Identify which cell holds the provided text, then report its (x, y) central coordinate. 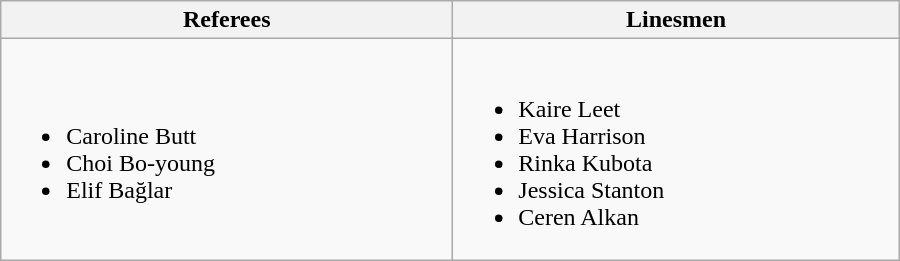
Linesmen (676, 20)
Caroline Butt Choi Bo-young Elif Bağlar (227, 150)
Kaire Leet Eva Harrison Rinka Kubota Jessica Stanton Ceren Alkan (676, 150)
Referees (227, 20)
